Output the (x, y) coordinate of the center of the cell containing the given text.  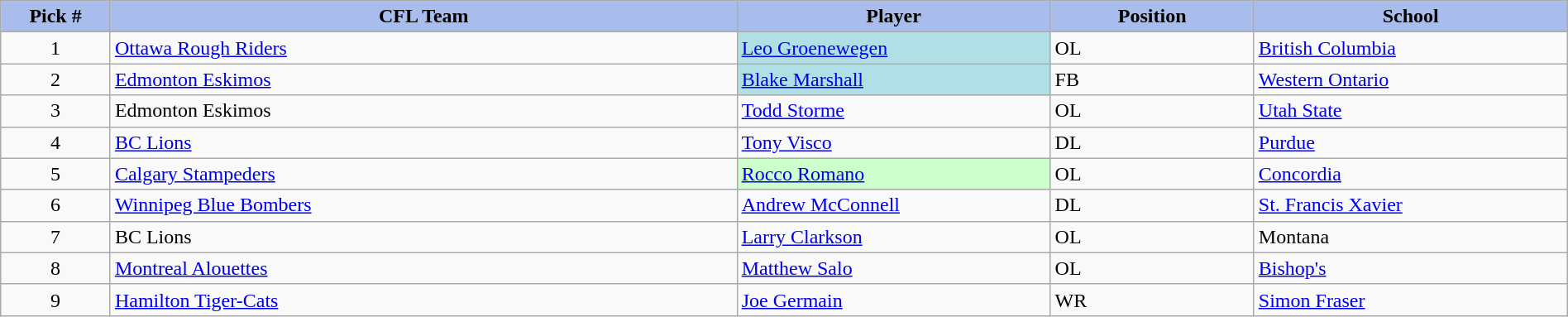
Player (893, 17)
WR (1152, 300)
Montana (1411, 237)
Ottawa Rough Riders (423, 48)
Todd Storme (893, 111)
FB (1152, 79)
Simon Fraser (1411, 300)
9 (56, 300)
Blake Marshall (893, 79)
1 (56, 48)
4 (56, 142)
5 (56, 174)
Western Ontario (1411, 79)
Hamilton Tiger-Cats (423, 300)
Leo Groenewegen (893, 48)
Concordia (1411, 174)
2 (56, 79)
8 (56, 268)
7 (56, 237)
Position (1152, 17)
British Columbia (1411, 48)
3 (56, 111)
Matthew Salo (893, 268)
Andrew McConnell (893, 205)
School (1411, 17)
Winnipeg Blue Bombers (423, 205)
Joe Germain (893, 300)
CFL Team (423, 17)
Pick # (56, 17)
St. Francis Xavier (1411, 205)
6 (56, 205)
Tony Visco (893, 142)
Bishop's (1411, 268)
Calgary Stampeders (423, 174)
Rocco Romano (893, 174)
Montreal Alouettes (423, 268)
Purdue (1411, 142)
Larry Clarkson (893, 237)
Utah State (1411, 111)
